Capture the cell that displays the provided text and extract its (x, y) central coordinate. 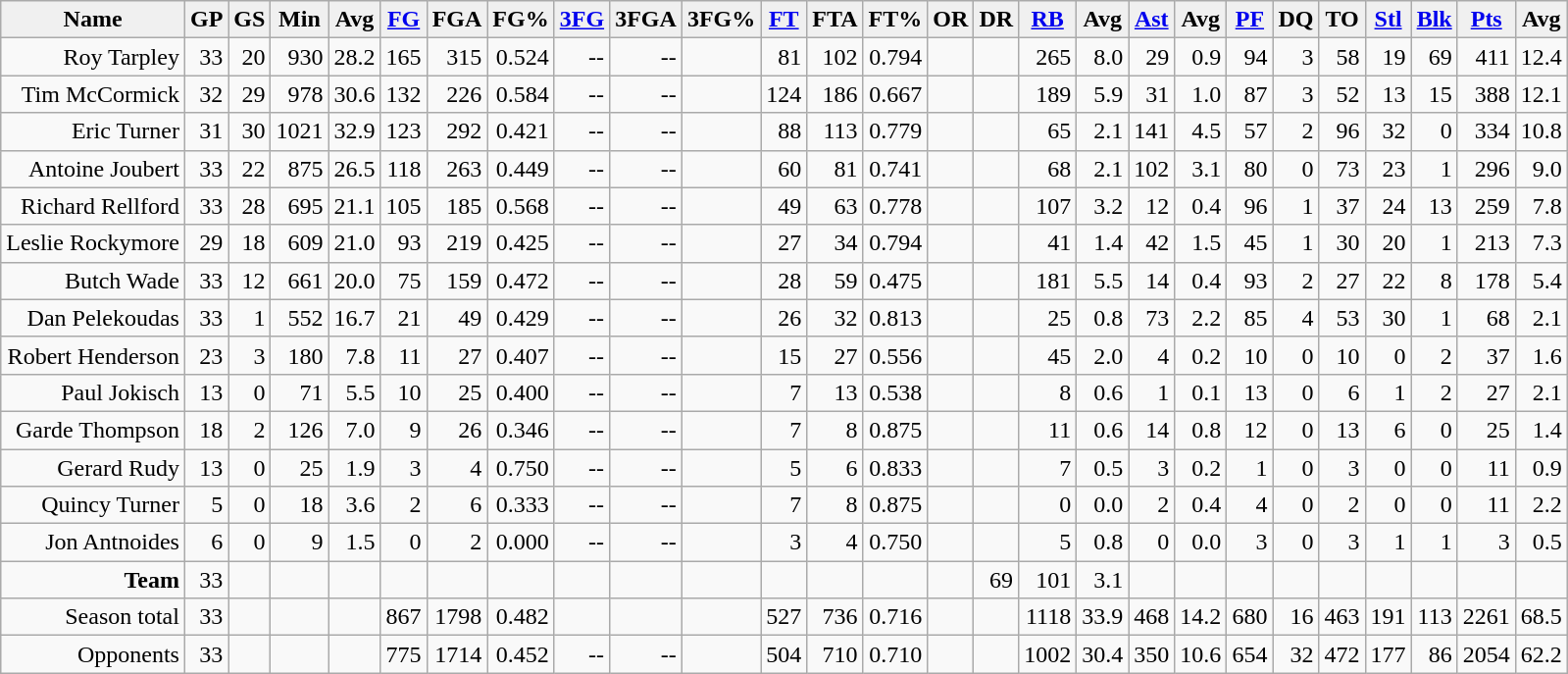
GS (249, 20)
411 (1487, 57)
296 (1487, 169)
0.813 (895, 318)
2054 (1487, 654)
180 (300, 355)
Stl (1389, 20)
10.6 (1200, 654)
3.2 (1102, 206)
DQ (1296, 20)
12.4 (1542, 57)
263 (457, 169)
0.778 (895, 206)
16.7 (355, 318)
85 (1249, 318)
388 (1487, 94)
Leslie Rockymore (93, 243)
185 (457, 206)
41 (1047, 243)
0.452 (521, 654)
0.429 (521, 318)
1118 (1047, 617)
0.333 (521, 505)
181 (1047, 281)
101 (1047, 580)
FG (404, 20)
Butch Wade (93, 281)
TO (1341, 20)
189 (1047, 94)
21 (404, 318)
Dan Pelekoudas (93, 318)
178 (1487, 281)
165 (404, 57)
8.0 (1102, 57)
0.000 (521, 543)
0.568 (521, 206)
Team (93, 580)
FT (784, 20)
3FG (582, 20)
Gerard Rudy (93, 468)
3FGA (646, 20)
118 (404, 169)
5.4 (1542, 281)
60 (784, 169)
1798 (457, 617)
1714 (457, 654)
867 (404, 617)
0.475 (895, 281)
0.556 (895, 355)
Roy Tarpley (93, 57)
71 (300, 392)
FT% (895, 20)
Robert Henderson (93, 355)
504 (784, 654)
2.0 (1102, 355)
DR (996, 20)
226 (457, 94)
65 (1047, 131)
62.2 (1542, 654)
0.584 (521, 94)
1.9 (355, 468)
34 (835, 243)
10.8 (1542, 131)
63 (835, 206)
1002 (1047, 654)
0.741 (895, 169)
334 (1487, 131)
21.1 (355, 206)
0.407 (521, 355)
94 (1249, 57)
Quincy Turner (93, 505)
30.4 (1102, 654)
468 (1151, 617)
552 (300, 318)
775 (404, 654)
124 (784, 94)
315 (457, 57)
Richard Rellford (93, 206)
159 (457, 281)
58 (1341, 57)
21.0 (355, 243)
0.1 (1200, 392)
3.6 (355, 505)
472 (1341, 654)
609 (300, 243)
26.5 (355, 169)
FGA (457, 20)
695 (300, 206)
1021 (300, 131)
Blk (1434, 20)
53 (1341, 318)
Pts (1487, 20)
FG% (521, 20)
Min (300, 20)
33.9 (1102, 617)
14.2 (1200, 617)
42 (1151, 243)
213 (1487, 243)
75 (404, 281)
0.716 (895, 617)
Opponents (93, 654)
19 (1389, 57)
0.346 (521, 430)
0.524 (521, 57)
710 (835, 654)
0.472 (521, 281)
661 (300, 281)
186 (835, 94)
86 (1434, 654)
Season total (93, 617)
OR (951, 20)
292 (457, 131)
654 (1249, 654)
1.6 (1542, 355)
20.0 (355, 281)
Jon Antnoides (93, 543)
28.2 (355, 57)
527 (784, 617)
7.3 (1542, 243)
30.6 (355, 94)
680 (1249, 617)
2261 (1487, 617)
259 (1487, 206)
Antoine Joubert (93, 169)
PF (1249, 20)
32.9 (355, 131)
265 (1047, 57)
52 (1341, 94)
Name (93, 20)
Tim McCormick (93, 94)
Garde Thompson (93, 430)
GP (206, 20)
59 (835, 281)
978 (300, 94)
177 (1389, 654)
350 (1151, 654)
191 (1389, 617)
Ast (1151, 20)
7.0 (355, 430)
Paul Jokisch (93, 392)
0.833 (895, 468)
736 (835, 617)
4.5 (1200, 131)
16 (1296, 617)
12.1 (1542, 94)
3FG% (721, 20)
Eric Turner (93, 131)
RB (1047, 20)
88 (784, 131)
0.482 (521, 617)
126 (300, 430)
107 (1047, 206)
0.425 (521, 243)
24 (1389, 206)
57 (1249, 131)
80 (1249, 169)
0.667 (895, 94)
87 (1249, 94)
219 (457, 243)
0.779 (895, 131)
141 (1151, 131)
0.449 (521, 169)
1.0 (1200, 94)
123 (404, 131)
9.0 (1542, 169)
0.421 (521, 131)
105 (404, 206)
0.400 (521, 392)
132 (404, 94)
875 (300, 169)
0.710 (895, 654)
5.9 (1102, 94)
FTA (835, 20)
0.538 (895, 392)
68.5 (1542, 617)
463 (1341, 617)
930 (300, 57)
